Provide the (X, Y) coordinate of the cell's center where the given text is located.  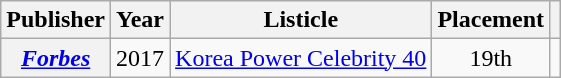
19th (491, 58)
Forbes (56, 58)
Year (140, 20)
Placement (491, 20)
2017 (140, 58)
Publisher (56, 20)
Listicle (301, 20)
Korea Power Celebrity 40 (301, 58)
